From the cell containing the given text, extract its center point as (X, Y) coordinate. 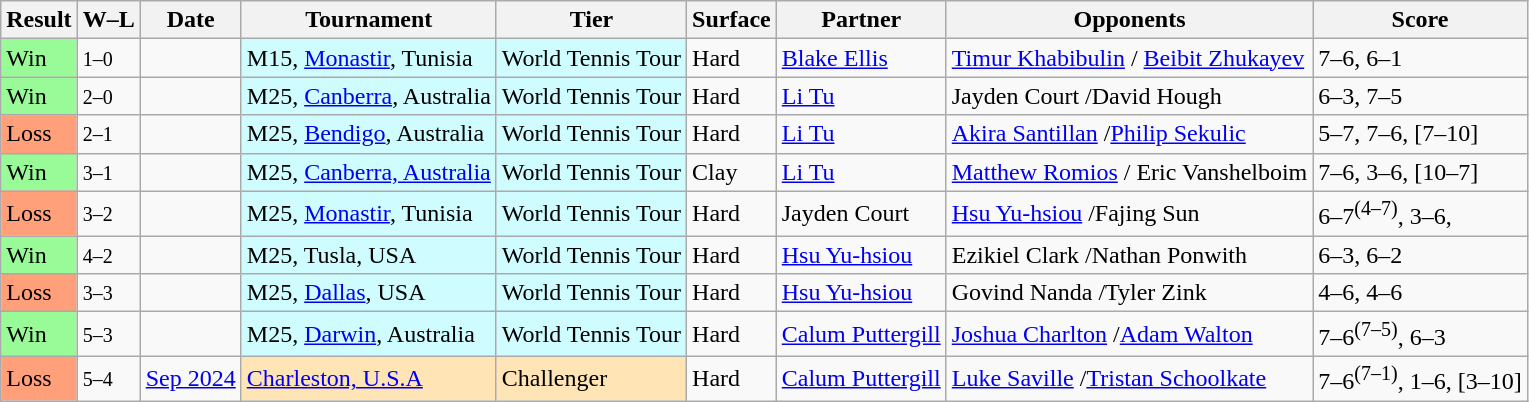
W–L (108, 20)
3–3 (108, 293)
6–3, 6–2 (1420, 255)
Luke Saville /Tristan Schoolkate (1130, 378)
M25, Bendigo, Australia (368, 134)
Tier (591, 20)
7–6(7–5), 6–3 (1420, 334)
Govind Nanda /Tyler Zink (1130, 293)
M25, Dallas, USA (368, 293)
Jayden Court (861, 214)
M15, Monastir, Tunisia (368, 58)
2–1 (108, 134)
M25, Darwin, Australia (368, 334)
5–3 (108, 334)
Tournament (368, 20)
7–6, 6–1 (1420, 58)
Surface (732, 20)
Joshua Charlton /Adam Walton (1130, 334)
Challenger (591, 378)
6–7(4–7), 3–6, (1420, 214)
Result (39, 20)
3–1 (108, 172)
M25, Monastir, Tunisia (368, 214)
Partner (861, 20)
Akira Santillan /Philip Sekulic (1130, 134)
Opponents (1130, 20)
7–6(7–1), 1–6, [3–10] (1420, 378)
Timur Khabibulin / Beibit Zhukayev (1130, 58)
Blake Ellis (861, 58)
5–7, 7–6, [7–10] (1420, 134)
5–4 (108, 378)
Hsu Yu-hsiou /Fajing Sun (1130, 214)
Matthew Romios / Eric Vanshelboim (1130, 172)
3–2 (108, 214)
7–6, 3–6, [10–7] (1420, 172)
Score (1420, 20)
Jayden Court /David Hough (1130, 96)
Date (190, 20)
Charleston, U.S.A (368, 378)
Clay (732, 172)
Sep 2024 (190, 378)
4–2 (108, 255)
M25, Tusla, USA (368, 255)
2–0 (108, 96)
1–0 (108, 58)
Ezikiel Clark /Nathan Ponwith (1130, 255)
4–6, 4–6 (1420, 293)
6–3, 7–5 (1420, 96)
